Identify which cell holds the provided text, then report its [X, Y] central coordinate. 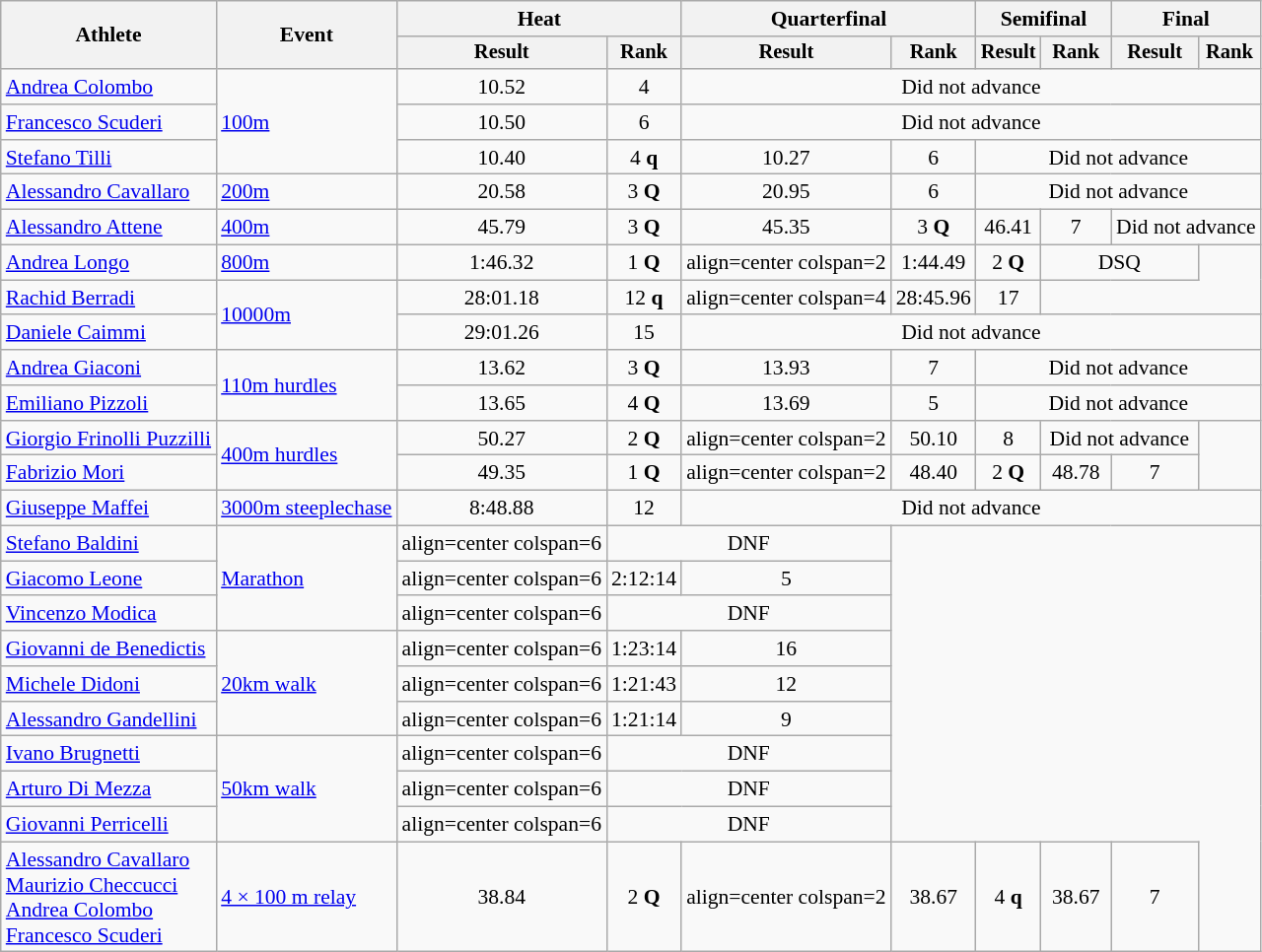
1:21:43 [644, 684]
48.78 [1076, 473]
align=center colspan=4 [786, 298]
48.40 [934, 473]
10.27 [786, 158]
Vincenzo Modica [108, 614]
Giovanni de Benedictis [108, 648]
800m [306, 263]
8 [1009, 439]
400m hurdles [306, 455]
10.52 [502, 87]
Giorgio Frinolli Puzzilli [108, 439]
10000m [306, 315]
Andrea Longo [108, 263]
Giacomo Leone [108, 578]
15 [644, 333]
Andrea Colombo [108, 87]
Emiliano Pizzoli [108, 403]
46.41 [1009, 228]
4 [644, 87]
Francesco Scuderi [108, 122]
Arturo Di Mezza [108, 789]
Michele Didoni [108, 684]
38.84 [502, 897]
12 q [644, 298]
Rachid Berradi [108, 298]
Alessandro Attene [108, 228]
100m [306, 122]
Alessandro Cavallaro [108, 192]
50.27 [502, 439]
13.69 [786, 403]
16 [786, 648]
Event [306, 35]
Athlete [108, 35]
200m [306, 192]
DSQ [1119, 263]
Giovanni Perricelli [108, 825]
Andrea Giaconi [108, 368]
20.58 [502, 192]
49.35 [502, 473]
110m hurdles [306, 384]
Marathon [306, 579]
Alessandro Gandellini [108, 719]
Semifinal [1043, 19]
50.10 [934, 439]
4 × 100 m relay [306, 897]
45.79 [502, 228]
8:48.88 [502, 509]
29:01.26 [502, 333]
13.62 [502, 368]
1:21:14 [644, 719]
10.50 [502, 122]
Daniele Caimmi [108, 333]
Stefano Baldini [108, 544]
1:44.49 [934, 263]
10.40 [502, 158]
9 [786, 719]
Heat [540, 19]
45.35 [786, 228]
1:23:14 [644, 648]
20.95 [786, 192]
1:46.32 [502, 263]
3000m steeplechase [306, 509]
4 Q [644, 403]
28:45.96 [934, 298]
17 [1009, 298]
20km walk [306, 684]
Stefano Tilli [108, 158]
Fabrizio Mori [108, 473]
2:12:14 [644, 578]
Giuseppe Maffei [108, 509]
Alessandro Cavallaro Maurizio Checcucci Andrea Colombo Francesco Scuderi [108, 897]
13.93 [786, 368]
50km walk [306, 788]
Final [1186, 19]
13.65 [502, 403]
400m [306, 228]
Ivano Brugnetti [108, 754]
28:01.18 [502, 298]
Quarterfinal [828, 19]
